Detect which cell encompasses the target text, then output its [X, Y] center coordinate. 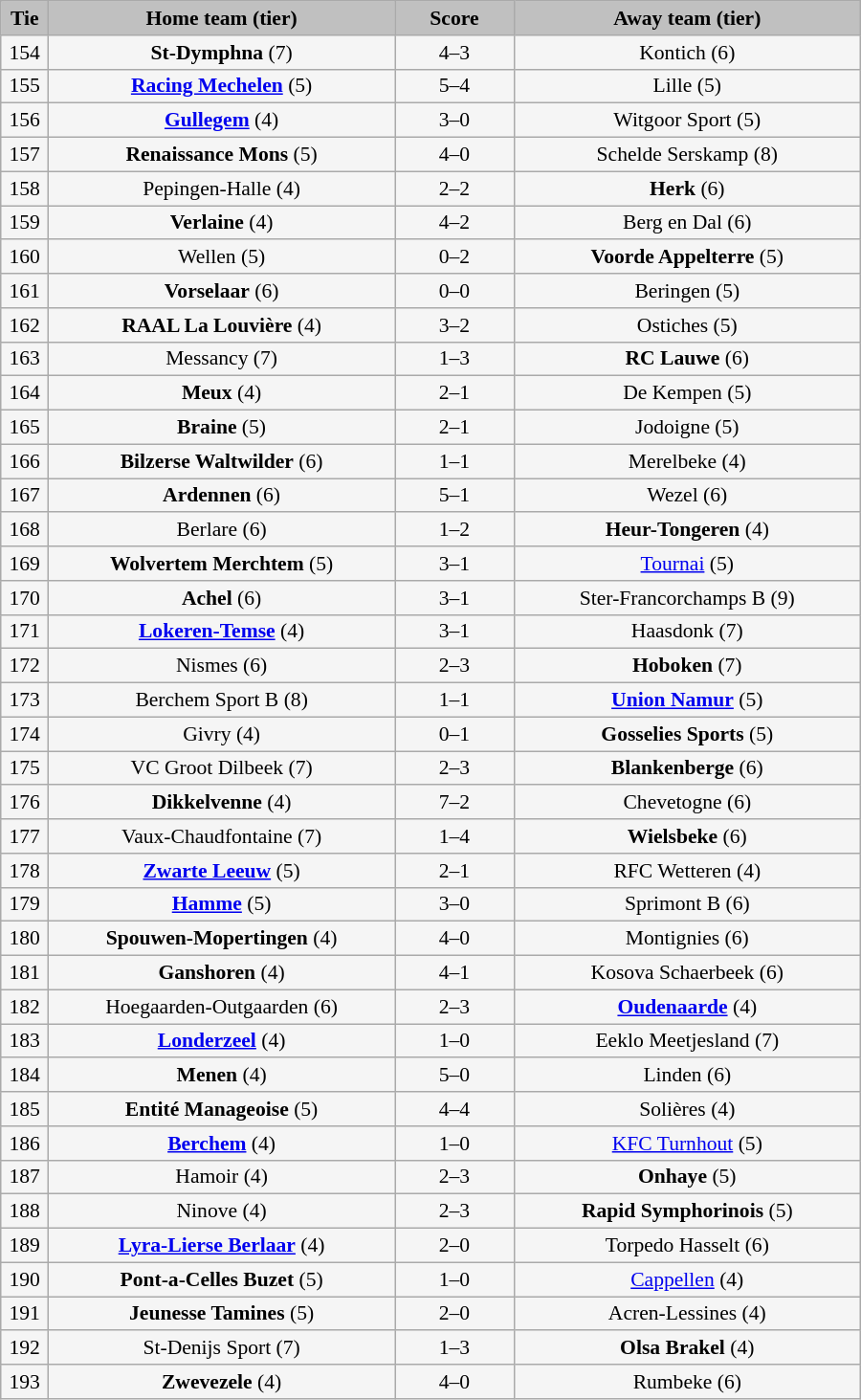
161 [25, 291]
Messancy (7) [222, 359]
Lyra-Lierse Berlaar (4) [222, 1246]
2–2 [455, 189]
Meux (4) [222, 393]
Ostiches (5) [687, 325]
Kontich (6) [687, 53]
1–4 [455, 836]
Wellen (5) [222, 257]
Merelbeke (4) [687, 461]
Zwevezele (4) [222, 1382]
Tie [25, 18]
Solières (4) [687, 1109]
Pont-a-Celles Buzet (5) [222, 1279]
Score [455, 18]
Acren-Lessines (4) [687, 1314]
Chevetogne (6) [687, 803]
Sprimont B (6) [687, 904]
167 [25, 496]
5–1 [455, 496]
Berg en Dal (6) [687, 223]
187 [25, 1177]
7–2 [455, 803]
Wezel (6) [687, 496]
Vaux-Chaudfontaine (7) [222, 836]
Montignies (6) [687, 939]
0–1 [455, 734]
Achel (6) [222, 598]
Ninove (4) [222, 1211]
Kosova Schaerbeek (6) [687, 973]
Rumbeke (6) [687, 1382]
Berlare (6) [222, 530]
183 [25, 1041]
Hamme (5) [222, 904]
Haasdonk (7) [687, 632]
Linden (6) [687, 1076]
165 [25, 428]
182 [25, 1007]
162 [25, 325]
168 [25, 530]
4–2 [455, 223]
Voorde Appelterre (5) [687, 257]
Away team (tier) [687, 18]
184 [25, 1076]
175 [25, 768]
5–0 [455, 1076]
Berchem Sport B (8) [222, 700]
Beringen (5) [687, 291]
Jodoigne (5) [687, 428]
177 [25, 836]
Verlaine (4) [222, 223]
Ster-Francorchamps B (9) [687, 598]
173 [25, 700]
3–2 [455, 325]
Renaissance Mons (5) [222, 155]
Ganshoren (4) [222, 973]
Lokeren-Temse (4) [222, 632]
189 [25, 1246]
St-Denijs Sport (7) [222, 1348]
180 [25, 939]
174 [25, 734]
Ardennen (6) [222, 496]
Home team (tier) [222, 18]
Heur-Tongeren (4) [687, 530]
Dikkelvenne (4) [222, 803]
191 [25, 1314]
185 [25, 1109]
Zwarte Leeuw (5) [222, 871]
155 [25, 86]
1–2 [455, 530]
5–4 [455, 86]
Spouwen-Mopertingen (4) [222, 939]
Oudenaarde (4) [687, 1007]
4–3 [455, 53]
Bilzerse Waltwilder (6) [222, 461]
Nismes (6) [222, 666]
Wielsbeke (6) [687, 836]
0–2 [455, 257]
181 [25, 973]
159 [25, 223]
Witgoor Sport (5) [687, 121]
Herk (6) [687, 189]
Hoboken (7) [687, 666]
Berchem (4) [222, 1144]
4–1 [455, 973]
192 [25, 1348]
Gullegem (4) [222, 121]
Union Namur (5) [687, 700]
171 [25, 632]
160 [25, 257]
Eeklo Meetjesland (7) [687, 1041]
190 [25, 1279]
158 [25, 189]
Pepingen-Halle (4) [222, 189]
157 [25, 155]
166 [25, 461]
193 [25, 1382]
Onhaye (5) [687, 1177]
Rapid Symphorinois (5) [687, 1211]
Gosselies Sports (5) [687, 734]
Jeunesse Tamines (5) [222, 1314]
176 [25, 803]
RC Lauwe (6) [687, 359]
Wolvertem Merchtem (5) [222, 564]
Givry (4) [222, 734]
188 [25, 1211]
Entité Manageoise (5) [222, 1109]
154 [25, 53]
0–0 [455, 291]
Vorselaar (6) [222, 291]
169 [25, 564]
Braine (5) [222, 428]
Hoegaarden-Outgaarden (6) [222, 1007]
172 [25, 666]
Menen (4) [222, 1076]
Cappellen (4) [687, 1279]
178 [25, 871]
Londerzeel (4) [222, 1041]
Schelde Serskamp (8) [687, 155]
170 [25, 598]
RAAL La Louvière (4) [222, 325]
Lille (5) [687, 86]
St-Dymphna (7) [222, 53]
Hamoir (4) [222, 1177]
186 [25, 1144]
KFC Turnhout (5) [687, 1144]
4–4 [455, 1109]
Blankenberge (6) [687, 768]
De Kempen (5) [687, 393]
VC Groot Dilbeek (7) [222, 768]
164 [25, 393]
Olsa Brakel (4) [687, 1348]
RFC Wetteren (4) [687, 871]
179 [25, 904]
Torpedo Hasselt (6) [687, 1246]
156 [25, 121]
Racing Mechelen (5) [222, 86]
163 [25, 359]
Tournai (5) [687, 564]
